Return [x, y] of the center of cell containing provided text 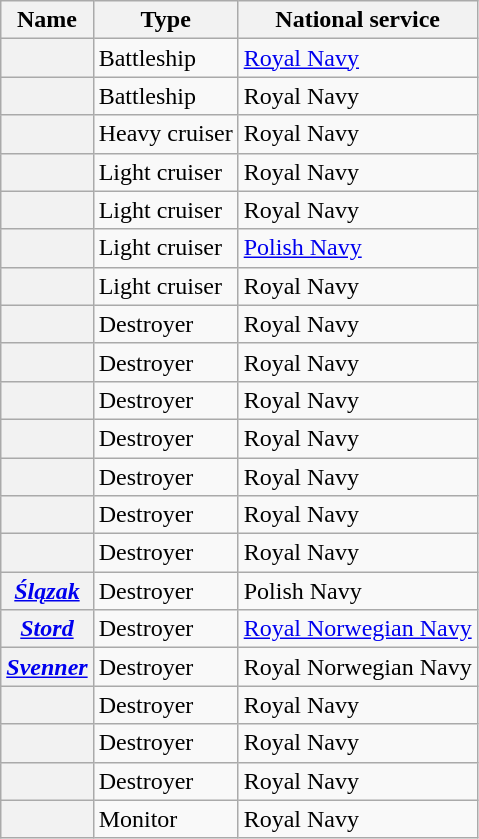
Name [47, 20]
National service [358, 20]
Svenner [47, 667]
Stord [47, 629]
Heavy cruiser [166, 134]
Monitor [166, 819]
Type [166, 20]
Ślązak [47, 591]
